Detect which cell encompasses the target text, then output its [x, y] center coordinate. 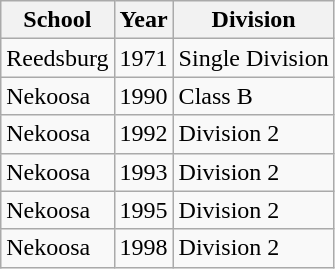
Division [254, 20]
1971 [144, 58]
School [58, 20]
Year [144, 20]
1992 [144, 134]
1998 [144, 248]
Single Division [254, 58]
1990 [144, 96]
Reedsburg [58, 58]
1995 [144, 210]
1993 [144, 172]
Class B [254, 96]
